Capture the cell that displays the provided text and extract its (X, Y) central coordinate. 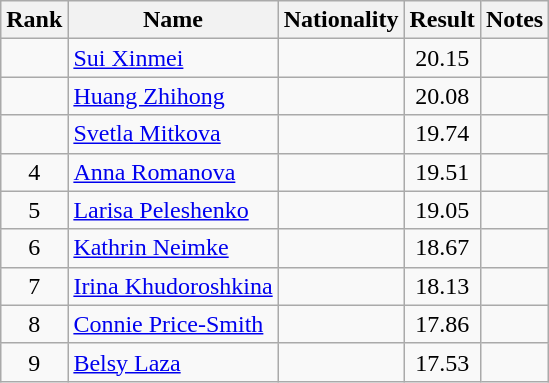
Nationality (341, 20)
19.74 (442, 134)
18.13 (442, 286)
Connie Price-Smith (173, 324)
19.05 (442, 210)
Rank (34, 20)
Kathrin Neimke (173, 248)
4 (34, 172)
9 (34, 362)
Larisa Peleshenko (173, 210)
17.53 (442, 362)
20.08 (442, 96)
17.86 (442, 324)
Name (173, 20)
Irina Khudoroshkina (173, 286)
7 (34, 286)
6 (34, 248)
8 (34, 324)
5 (34, 210)
Svetla Mitkova (173, 134)
Notes (514, 20)
19.51 (442, 172)
Sui Xinmei (173, 58)
Belsy Laza (173, 362)
Result (442, 20)
Huang Zhihong (173, 96)
Anna Romanova (173, 172)
20.15 (442, 58)
18.67 (442, 248)
